From the cell containing the given text, extract its center point as [x, y] coordinate. 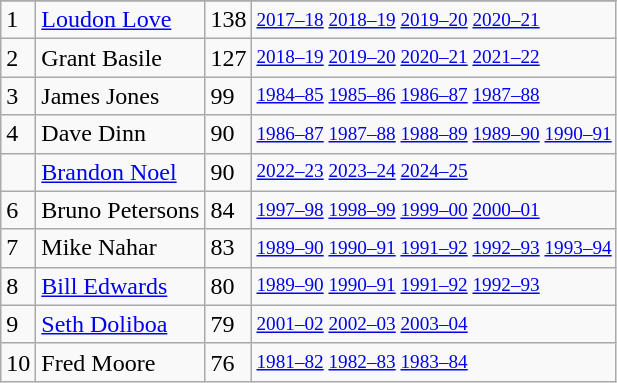
84 [228, 210]
7 [18, 248]
Bill Edwards [120, 286]
Grant Basile [120, 58]
4 [18, 134]
1 [18, 20]
1986–87 1987–88 1988–89 1989–90 1990–91 [434, 134]
6 [18, 210]
2018–19 2019–20 2020–21 2021–22 [434, 58]
Loudon Love [120, 20]
Dave Dinn [120, 134]
3 [18, 96]
1989–90 1990–91 1991–92 1992–93 [434, 286]
8 [18, 286]
1989–90 1990–91 1991–92 1992–93 1993–94 [434, 248]
1984–85 1985–86 1986–87 1987–88 [434, 96]
2017–18 2018–19 2019–20 2020–21 [434, 20]
Fred Moore [120, 362]
2022–23 2023–24 2024–25 [434, 172]
1981–82 1982–83 1983–84 [434, 362]
138 [228, 20]
79 [228, 324]
9 [18, 324]
Bruno Petersons [120, 210]
1997–98 1998–99 1999–00 2000–01 [434, 210]
127 [228, 58]
80 [228, 286]
2001–02 2002–03 2003–04 [434, 324]
76 [228, 362]
10 [18, 362]
James Jones [120, 96]
Brandon Noel [120, 172]
2 [18, 58]
Mike Nahar [120, 248]
83 [228, 248]
99 [228, 96]
Seth Doliboa [120, 324]
